Provide the (X, Y) coordinate of the cell's center where the given text is located.  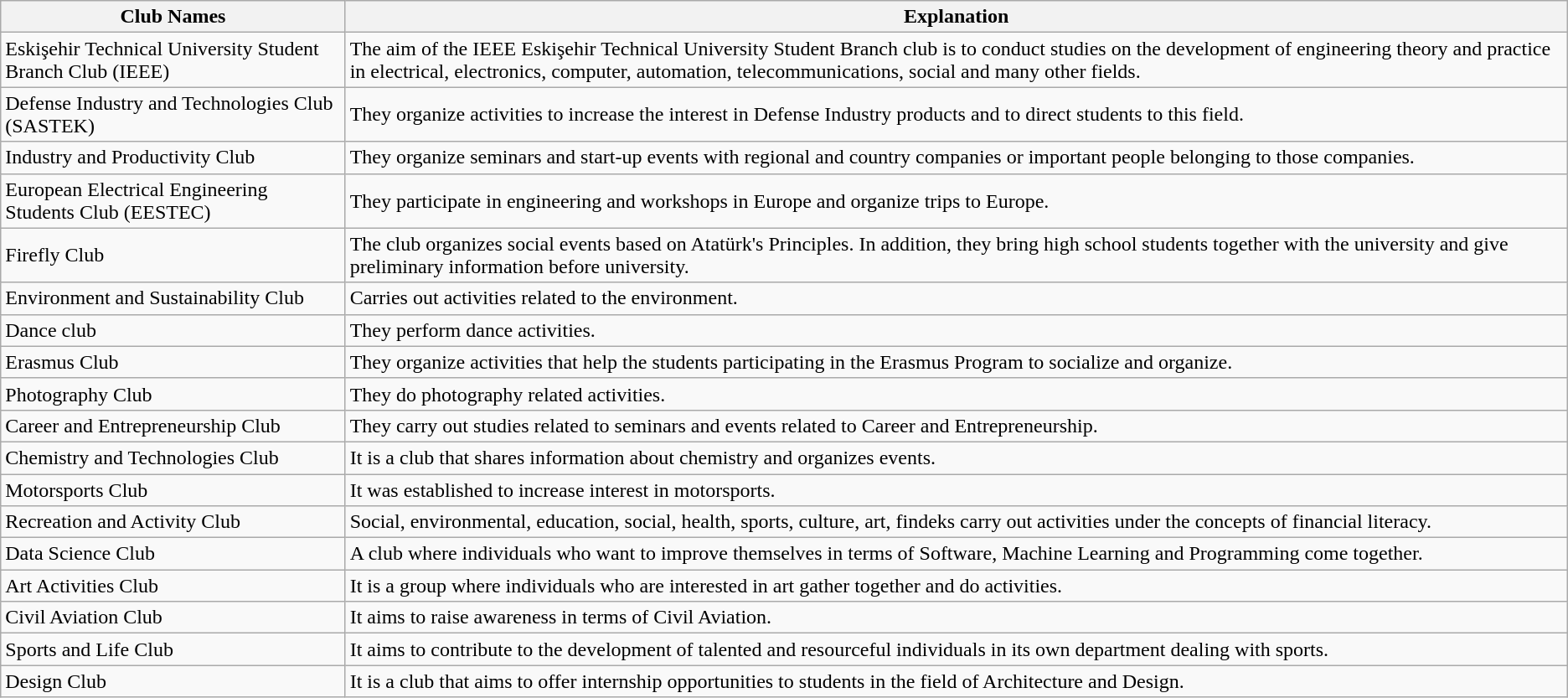
It is a club that aims to offer internship opportunities to students in the field of Architecture and Design. (957, 681)
Firefly Club (173, 255)
Design Club (173, 681)
A club where individuals who want to improve themselves in terms of Software, Machine Learning and Programming come together. (957, 554)
Chemistry and Technologies Club (173, 458)
Photography Club (173, 394)
Motorsports Club (173, 490)
Dance club (173, 330)
Civil Aviation Club (173, 618)
Sports and Life Club (173, 649)
They organize seminars and start-up events with regional and country companies or important people belonging to those companies. (957, 158)
European Electrical Engineering Students Club (EESTEC) (173, 201)
They organize activities that help the students participating in the Erasmus Program to socialize and organize. (957, 362)
They participate in engineering and workshops in Europe and organize trips to Europe. (957, 201)
Art Activities Club (173, 586)
Social, environmental, education, social, health, sports, culture, art, findeks carry out activities under the concepts of financial literacy. (957, 522)
They perform dance activities. (957, 330)
Environment and Sustainability Club (173, 298)
Eskişehir Technical University Student Branch Club (IEEE) (173, 60)
Career and Entrepreneurship Club (173, 426)
Erasmus Club (173, 362)
Carries out activities related to the environment. (957, 298)
They do photography related activities. (957, 394)
Data Science Club (173, 554)
It aims to raise awareness in terms of Civil Aviation. (957, 618)
Recreation and Activity Club (173, 522)
Defense Industry and Technologies Club (SASTEK) (173, 114)
It is a group where individuals who are interested in art gather together and do activities. (957, 586)
They organize activities to increase the interest in Defense Industry products and to direct students to this field. (957, 114)
Club Names (173, 17)
They carry out studies related to seminars and events related to Career and Entrepreneurship. (957, 426)
It was established to increase interest in motorsports. (957, 490)
It is a club that shares information about chemistry and organizes events. (957, 458)
It aims to contribute to the development of talented and resourceful individuals in its own department dealing with sports. (957, 649)
Explanation (957, 17)
Industry and Productivity Club (173, 158)
